Determine the (X, Y) coordinate at the center of the cell enclosing the given text.  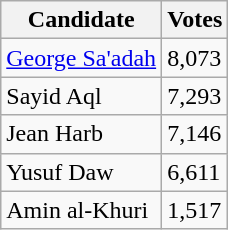
6,611 (195, 172)
1,517 (195, 210)
7,293 (195, 96)
Votes (195, 20)
Jean Harb (82, 134)
George Sa'adah (82, 58)
Sayid Aql (82, 96)
Amin al-Khuri (82, 210)
7,146 (195, 134)
Candidate (82, 20)
Yusuf Daw (82, 172)
8,073 (195, 58)
